Scan for the cell matching the given text and deliver its [x, y] coordinate at center. 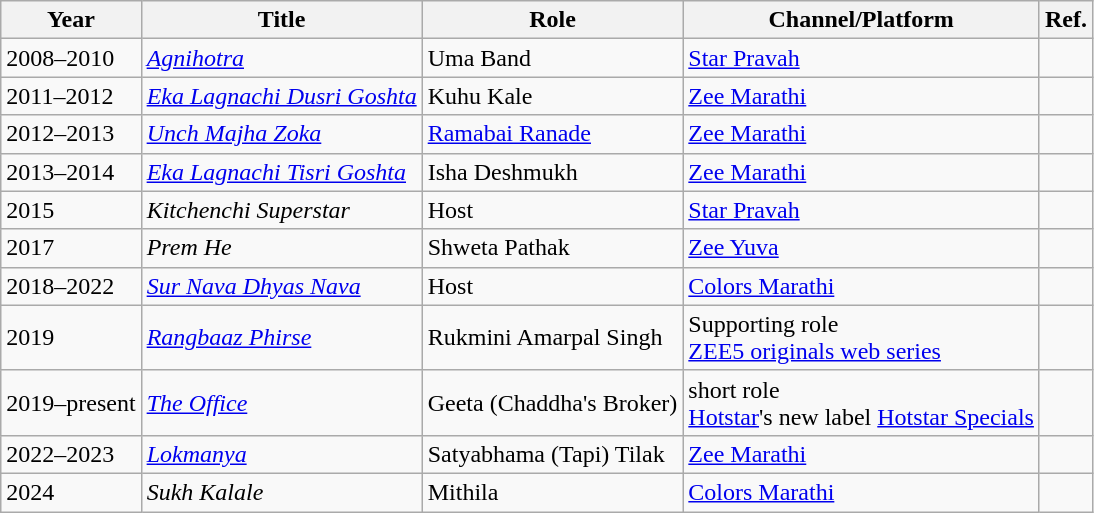
Uma Band [552, 58]
2011–2012 [71, 96]
2019 [71, 338]
Mithila [552, 492]
2015 [71, 210]
Rukmini Amarpal Singh [552, 338]
Year [71, 20]
Isha Deshmukh [552, 172]
short roleHotstar's new label Hotstar Specials [862, 402]
2022–2023 [71, 454]
Channel/Platform [862, 20]
Sur Nava Dhyas Nava [282, 286]
Lokmanya [282, 454]
Ramabai Ranade [552, 134]
Sukh Kalale [282, 492]
Ref. [1066, 20]
2019–present [71, 402]
Supporting roleZEE5 originals web series [862, 338]
Prem He [282, 248]
Kuhu Kale [552, 96]
Shweta Pathak [552, 248]
Rangbaaz Phirse [282, 338]
2013–2014 [71, 172]
Agnihotra [282, 58]
Satyabhama (Tapi) Tilak [552, 454]
2012–2013 [71, 134]
Kitchenchi Superstar [282, 210]
Role [552, 20]
Zee Yuva [862, 248]
The Office [282, 402]
2018–2022 [71, 286]
Unch Majha Zoka [282, 134]
2024 [71, 492]
Eka Lagnachi Tisri Goshta [282, 172]
Title [282, 20]
Eka Lagnachi Dusri Goshta [282, 96]
2008–2010 [71, 58]
Geeta (Chaddha's Broker) [552, 402]
2017 [71, 248]
